Determine the (x, y) coordinate at the center of the cell enclosing the given text.  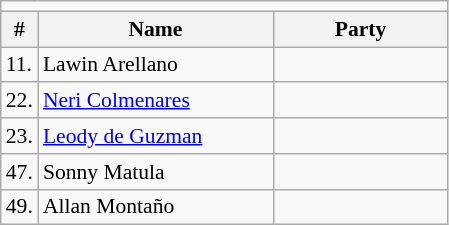
Name (156, 29)
47. (20, 172)
Lawin Arellano (156, 65)
Sonny Matula (156, 172)
22. (20, 101)
Party (360, 29)
# (20, 29)
Neri Colmenares (156, 101)
49. (20, 207)
Allan Montaño (156, 207)
11. (20, 65)
23. (20, 136)
Leody de Guzman (156, 136)
